Return [x, y] of the center of cell containing provided text 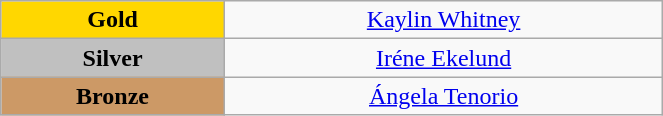
Ángela Tenorio [443, 96]
Bronze [113, 96]
Silver [113, 58]
Gold [113, 20]
Kaylin Whitney [443, 20]
Iréne Ekelund [443, 58]
